Pinpoint the cell where the given text exists, returning its [X, Y] midpoint coordinate. 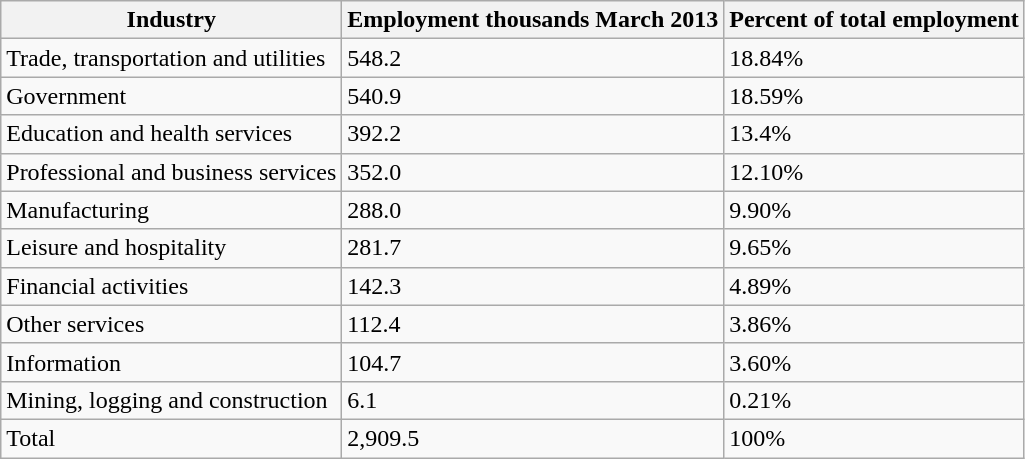
Financial activities [172, 286]
Education and health services [172, 134]
Professional and business services [172, 172]
352.0 [533, 172]
Mining, logging and construction [172, 400]
Information [172, 362]
Percent of total employment [874, 20]
288.0 [533, 210]
0.21% [874, 400]
Employment thousands March 2013 [533, 20]
9.65% [874, 248]
6.1 [533, 400]
18.59% [874, 96]
13.4% [874, 134]
Trade, transportation and utilities [172, 58]
12.10% [874, 172]
548.2 [533, 58]
9.90% [874, 210]
4.89% [874, 286]
Total [172, 438]
281.7 [533, 248]
540.9 [533, 96]
Manufacturing [172, 210]
Industry [172, 20]
100% [874, 438]
18.84% [874, 58]
2,909.5 [533, 438]
104.7 [533, 362]
Government [172, 96]
3.86% [874, 324]
Leisure and hospitality [172, 248]
Other services [172, 324]
392.2 [533, 134]
3.60% [874, 362]
112.4 [533, 324]
142.3 [533, 286]
